Find where the given text appears and provide that cell's center as (X, Y) coordinate. 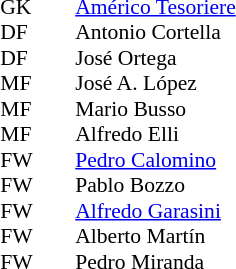
Antonio Cortella (156, 33)
Pedro Calomino (156, 160)
José A. López (156, 83)
José Ortega (156, 58)
Pablo Bozzo (156, 185)
Alfredo Elli (156, 135)
Mario Busso (156, 109)
Alberto Martín (156, 237)
Alfredo Garasini (156, 211)
